Scan for the cell matching the given text and deliver its [x, y] coordinate at center. 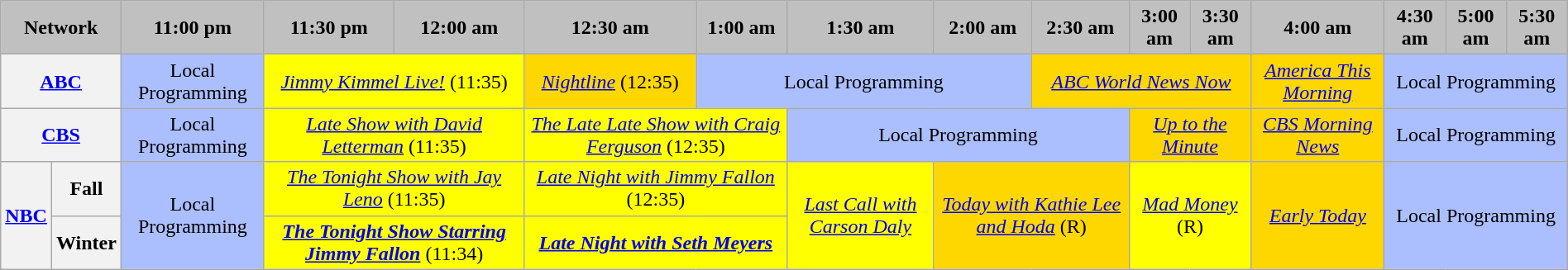
11:30 pm [329, 28]
Last Call with Carson Daly [860, 216]
Today with Kathie Lee and Hoda (R) [1031, 216]
12:30 am [610, 28]
2:00 am [982, 28]
1:00 am [742, 28]
Early Today [1318, 216]
2:30 am [1080, 28]
Late Show with David Letterman (11:35) [394, 135]
11:00 pm [192, 28]
Mad Money (R) [1189, 216]
ABC [61, 81]
5:00 am [1476, 28]
CBS [61, 135]
3:00 am [1159, 28]
Network [61, 28]
Nightline (12:35) [610, 81]
ABC World News Now [1141, 81]
Jimmy Kimmel Live! (11:35) [394, 81]
CBS Morning News [1318, 135]
Up to the Minute [1189, 135]
Late Night with Jimmy Fallon (12:35) [656, 188]
The Tonight Show with Jay Leno (11:35) [394, 188]
1:30 am [860, 28]
Late Night with Seth Meyers [656, 243]
Winter [86, 243]
Fall [86, 188]
NBC [26, 216]
3:30 am [1221, 28]
4:30 am [1415, 28]
4:00 am [1318, 28]
The Tonight Show Starring Jimmy Fallon (11:34) [394, 243]
America This Morning [1318, 81]
12:00 am [459, 28]
The Late Late Show with Craig Ferguson (12:35) [656, 135]
5:30 am [1537, 28]
